Capture the cell that displays the provided text and extract its [X, Y] central coordinate. 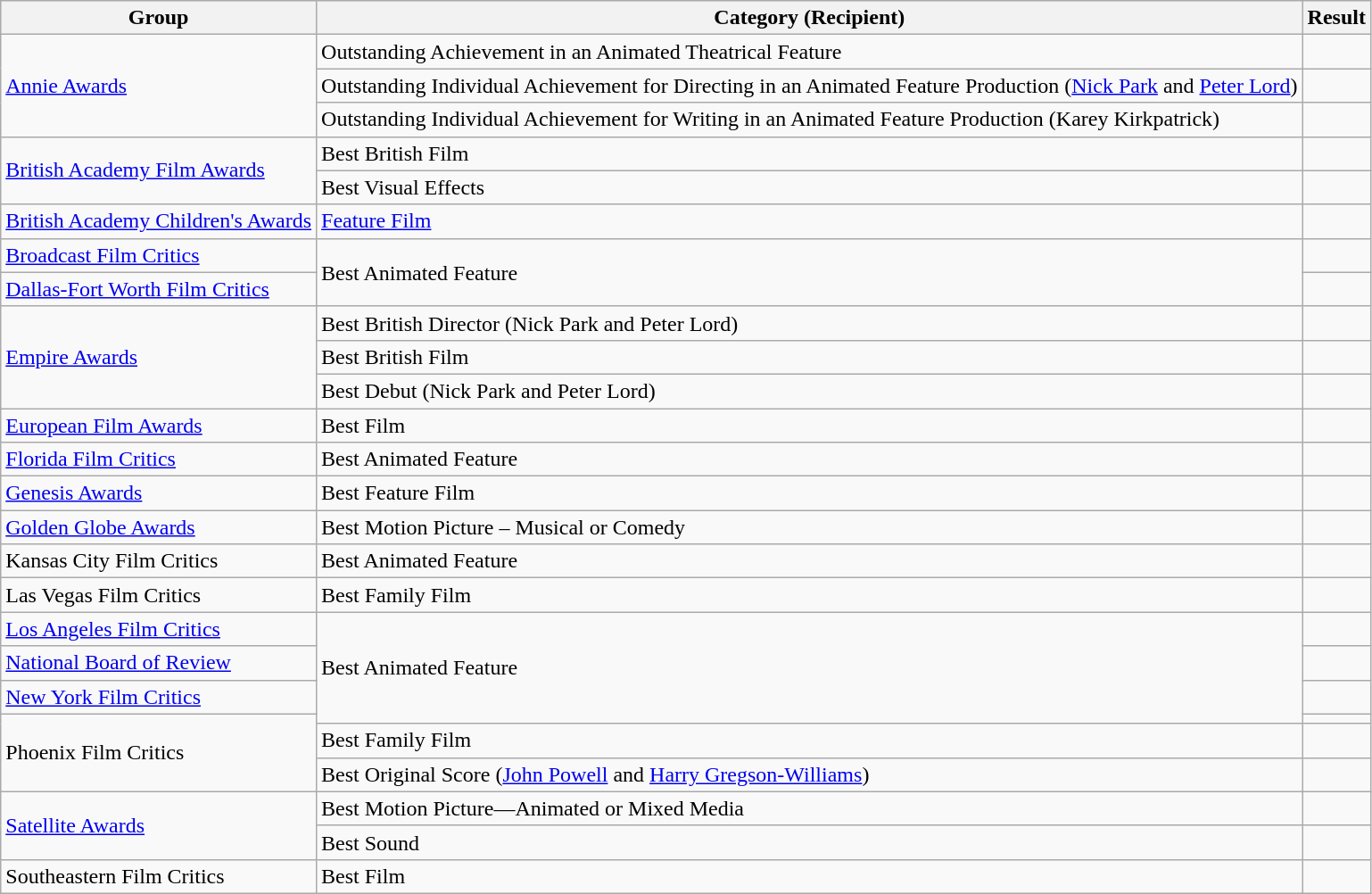
British Academy Children's Awards [159, 221]
British Academy Film Awards [159, 170]
New York Film Critics [159, 697]
Broadcast Film Critics [159, 255]
Satellite Awards [159, 825]
Golden Globe Awards [159, 527]
Kansas City Film Critics [159, 561]
National Board of Review [159, 663]
Best Feature Film [810, 493]
Florida Film Critics [159, 459]
Group [159, 18]
Southeastern Film Critics [159, 876]
Category (Recipient) [810, 18]
Best Visual Effects [810, 187]
Feature Film [810, 221]
Las Vegas Film Critics [159, 595]
Best Sound [810, 842]
Outstanding Individual Achievement for Writing in an Animated Feature Production (Karey Kirkpatrick) [810, 120]
Result [1336, 18]
Best British Director (Nick Park and Peter Lord) [810, 323]
Dallas-Fort Worth Film Critics [159, 289]
Outstanding Achievement in an Animated Theatrical Feature [810, 52]
European Film Awards [159, 426]
Best Motion Picture—Animated or Mixed Media [810, 808]
Best Motion Picture – Musical or Comedy [810, 527]
Outstanding Individual Achievement for Directing in an Animated Feature Production (Nick Park and Peter Lord) [810, 86]
Annie Awards [159, 86]
Los Angeles Film Critics [159, 629]
Genesis Awards [159, 493]
Best Original Score (John Powell and Harry Gregson-Williams) [810, 774]
Best Debut (Nick Park and Peter Lord) [810, 391]
Empire Awards [159, 357]
Phoenix Film Critics [159, 753]
